Provide the (X, Y) coordinate of the cell's center where the given text is located.  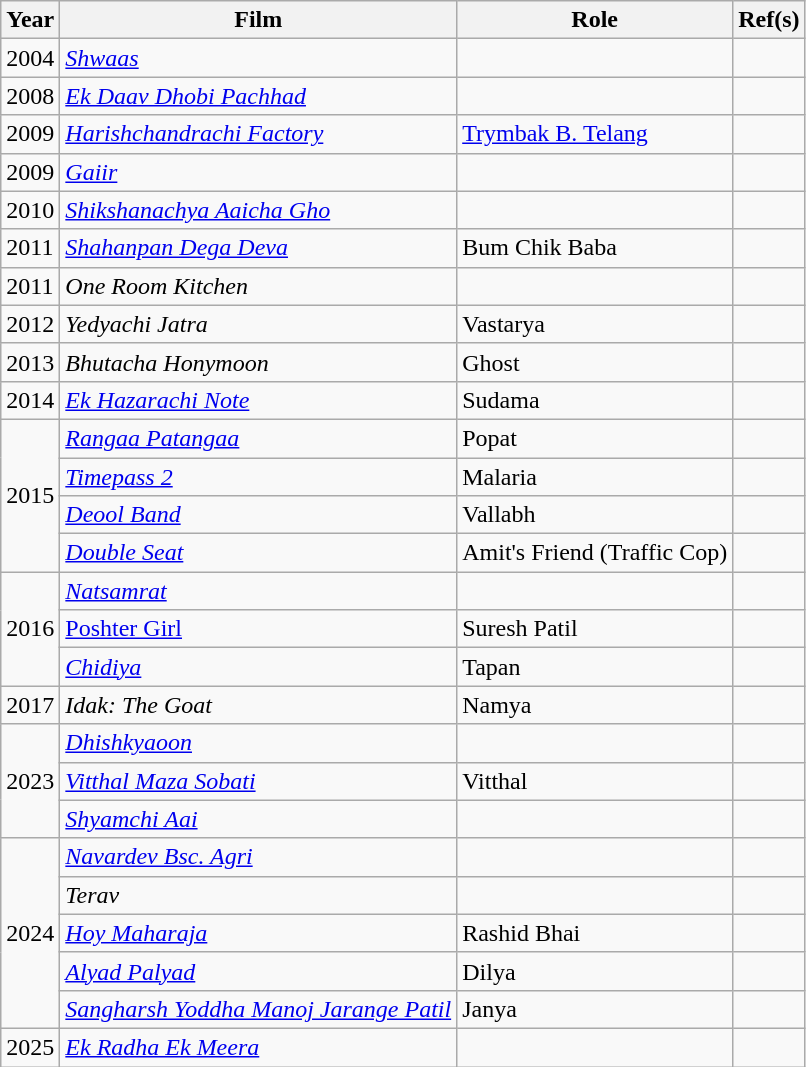
Vitthal (595, 781)
Role (595, 20)
Janya (595, 1009)
Alyad Palyad (258, 971)
Year (30, 20)
Timepass 2 (258, 477)
Vastarya (595, 324)
2025 (30, 1047)
Suresh Patil (595, 629)
Ek Radha Ek Meera (258, 1047)
Navardev Bsc. Agri (258, 857)
2014 (30, 400)
Shwaas (258, 58)
Ref(s) (769, 20)
Vallabh (595, 515)
Dilya (595, 971)
Rangaa Patangaa (258, 438)
Ek Daav Dhobi Pachhad (258, 96)
Bhutacha Honymoon (258, 362)
Tapan (595, 667)
2023 (30, 781)
Sudama (595, 400)
Popat (595, 438)
2004 (30, 58)
Natsamrat (258, 591)
Vitthal Maza Sobati (258, 781)
Malaria (595, 477)
2016 (30, 629)
Bum Chik Baba (595, 248)
2024 (30, 933)
Rashid Bhai (595, 933)
Gaiir (258, 172)
2017 (30, 705)
Sangharsh Yoddha Manoj Jarange Patil (258, 1009)
2010 (30, 210)
2015 (30, 495)
Deool Band (258, 515)
Shikshanachya Aaicha Gho (258, 210)
One Room Kitchen (258, 286)
Terav (258, 895)
Harishchandrachi Factory (258, 134)
Yedyachi Jatra (258, 324)
Idak: The Goat (258, 705)
Chidiya (258, 667)
Poshter Girl (258, 629)
Ghost (595, 362)
Hoy Maharaja (258, 933)
Trymbak B. Telang (595, 134)
2013 (30, 362)
Ek Hazarachi Note (258, 400)
Namya (595, 705)
2012 (30, 324)
Film (258, 20)
Double Seat (258, 553)
2008 (30, 96)
Amit's Friend (Traffic Cop) (595, 553)
Shahanpan Dega Deva (258, 248)
Shyamchi Aai (258, 819)
Dhishkyaoon (258, 743)
